Return (x, y) of the center of cell containing provided text 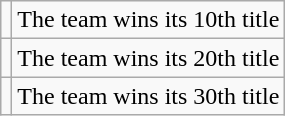
The team wins its 20th title (148, 58)
The team wins its 10th title (148, 20)
The team wins its 30th title (148, 96)
